Detect which cell encompasses the target text, then output its [X, Y] center coordinate. 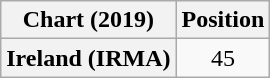
45 [223, 58]
Position [223, 20]
Chart (2019) [88, 20]
Ireland (IRMA) [88, 58]
